Find where the given text appears and provide that cell's center as [X, Y] coordinate. 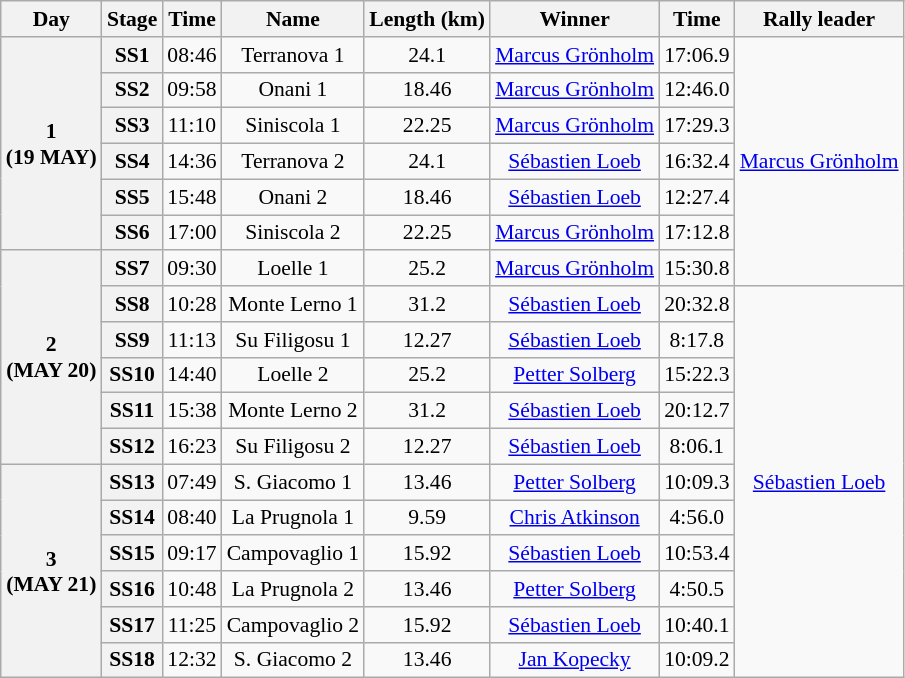
14:40 [192, 375]
09:58 [192, 90]
Chris Atkinson [574, 518]
10:40.1 [696, 625]
SS15 [132, 554]
8:17.8 [696, 340]
08:46 [192, 55]
SS9 [132, 340]
15:30.8 [696, 269]
SS5 [132, 197]
10:48 [192, 589]
17:00 [192, 233]
12:46.0 [696, 90]
14:36 [192, 162]
SS17 [132, 625]
Monte Lerno 1 [294, 304]
SS13 [132, 482]
S. Giacomo 1 [294, 482]
16:23 [192, 447]
Winner [574, 19]
Terranova 2 [294, 162]
15:22.3 [696, 375]
SS1 [132, 55]
SS14 [132, 518]
Stage [132, 19]
Siniscola 1 [294, 126]
1(19 MAY) [52, 144]
9.59 [427, 518]
11:13 [192, 340]
S. Giacomo 2 [294, 660]
20:32.8 [696, 304]
Su Filigosu 1 [294, 340]
10:28 [192, 304]
15:48 [192, 197]
Campovaglio 2 [294, 625]
SS6 [132, 233]
Onani 2 [294, 197]
La Prugnola 1 [294, 518]
Terranova 1 [294, 55]
Day [52, 19]
Rally leader [820, 19]
Loelle 2 [294, 375]
Onani 1 [294, 90]
SS16 [132, 589]
17:06.9 [696, 55]
8:06.1 [696, 447]
Su Filigosu 2 [294, 447]
12:27.4 [696, 197]
Siniscola 2 [294, 233]
SS18 [132, 660]
2(MAY 20) [52, 358]
12:32 [192, 660]
4:50.5 [696, 589]
SS2 [132, 90]
3 (MAY 21) [52, 571]
Loelle 1 [294, 269]
SS11 [132, 411]
Jan Kopecky [574, 660]
07:49 [192, 482]
10:09.2 [696, 660]
Campovaglio 1 [294, 554]
Monte Lerno 2 [294, 411]
SS10 [132, 375]
10:53.4 [696, 554]
SS4 [132, 162]
4:56.0 [696, 518]
Name [294, 19]
SS7 [132, 269]
11:25 [192, 625]
09:30 [192, 269]
08:40 [192, 518]
11:10 [192, 126]
16:32.4 [696, 162]
SS12 [132, 447]
Length (km) [427, 19]
15:38 [192, 411]
17:29.3 [696, 126]
09:17 [192, 554]
17:12.8 [696, 233]
SS8 [132, 304]
10:09.3 [696, 482]
SS3 [132, 126]
La Prugnola 2 [294, 589]
20:12.7 [696, 411]
